Determine the (x, y) coordinate at the center of the cell enclosing the given text.  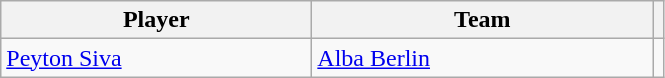
Peyton Siva (156, 58)
Team (482, 20)
Alba Berlin (482, 58)
Player (156, 20)
